From the cell containing the given text, extract its center point as [X, Y] coordinate. 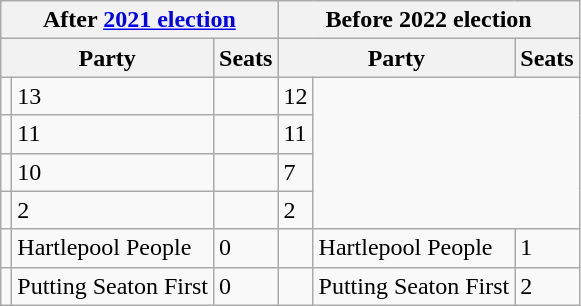
1 [547, 248]
10 [113, 172]
12 [296, 96]
13 [113, 96]
After 2021 election [140, 20]
Before 2022 election [428, 20]
7 [296, 172]
